Pinpoint the cell where the given text exists, returning its [x, y] midpoint coordinate. 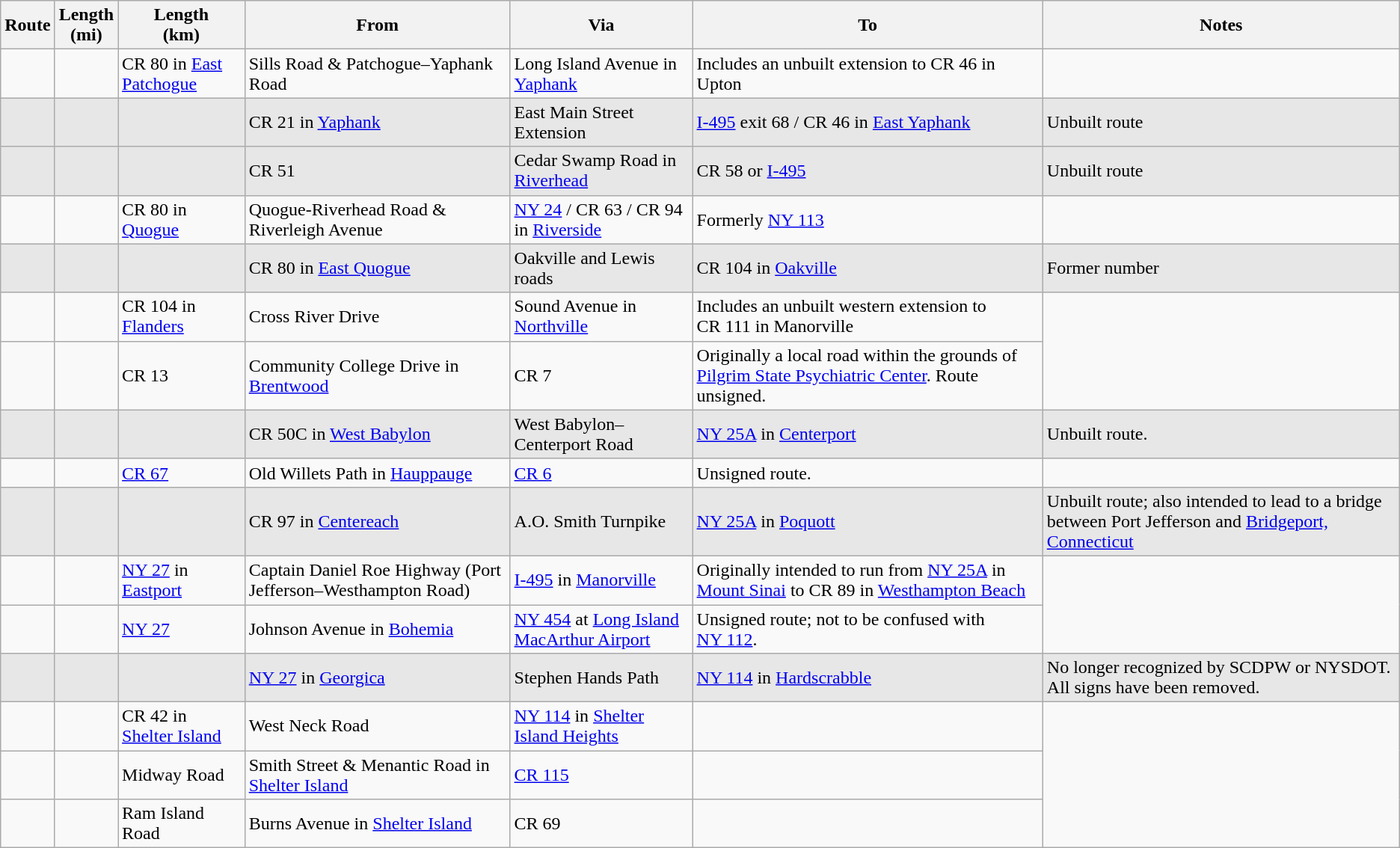
East Main Street Extension [601, 123]
Ram Island Road [182, 824]
CR 6 [601, 473]
CR 115 [601, 775]
Quogue-Riverhead Road & Riverleigh Avenue [377, 220]
Length(km) [182, 25]
CR 69 [601, 824]
NY 114 in Hardscrabble [868, 678]
From [377, 25]
West Neck Road [377, 727]
NY 454 at Long Island MacArthur Airport [601, 628]
NY 27 in Georgica [377, 678]
Length(mi) [86, 25]
CR 67 [182, 473]
Johnson Avenue in Bohemia [377, 628]
Former number [1221, 268]
CR 104 in Oakville [868, 268]
NY 24 / CR 63 / CR 94 in Riverside [601, 220]
West Babylon–Centerport Road [601, 434]
Cross River Drive [377, 317]
CR 58 or I-495 [868, 170]
Originally intended to run from NY 25A in Mount Sinai to CR 89 in Westhampton Beach [868, 580]
CR 13 [182, 375]
CR 80 in Quogue [182, 220]
Community College Drive in Brentwood [377, 375]
NY 25A in Poquott [868, 521]
Captain Daniel Roe Highway (Port Jefferson–Westhampton Road) [377, 580]
Old Willets Path in Hauppauge [377, 473]
Unsigned route. [868, 473]
No longer recognized by SCDPW or NYSDOT. All signs have been removed. [1221, 678]
Unbuilt route; also intended to lead to a bridge between Port Jefferson and Bridgeport, Connecticut [1221, 521]
Includes an unbuilt western extension to CR 111 in Manorville [868, 317]
Includes an unbuilt extension to CR 46 in Upton [868, 73]
Oakville and Lewis roads [601, 268]
A.O. Smith Turnpike [601, 521]
NY 25A in Centerport [868, 434]
CR 80 in East Quogue [377, 268]
To [868, 25]
NY 27 in Eastport [182, 580]
I-495 in Manorville [601, 580]
CR 51 [377, 170]
Midway Road [182, 775]
CR 42 in Shelter Island [182, 727]
Route [28, 25]
CR 21 in Yaphank [377, 123]
Smith Street & Menantic Road in Shelter Island [377, 775]
Cedar Swamp Road in Riverhead [601, 170]
Sound Avenue in Northville [601, 317]
CR 80 in East Patchogue [182, 73]
CR 104 in Flanders [182, 317]
CR 50C in West Babylon [377, 434]
Stephen Hands Path [601, 678]
Originally a local road within the grounds of Pilgrim State Psychiatric Center. Route unsigned. [868, 375]
Notes [1221, 25]
Unbuilt route. [1221, 434]
Burns Avenue in Shelter Island [377, 824]
NY 27 [182, 628]
Long Island Avenue in Yaphank [601, 73]
Formerly NY 113 [868, 220]
CR 97 in Centereach [377, 521]
Via [601, 25]
CR 7 [601, 375]
Sills Road & Patchogue–Yaphank Road [377, 73]
Unsigned route; not to be confused with NY 112. [868, 628]
I-495 exit 68 / CR 46 in East Yaphank [868, 123]
NY 114 in Shelter Island Heights [601, 727]
